For the text-containing cell, return its midpoint in [x, y] coordinate format. 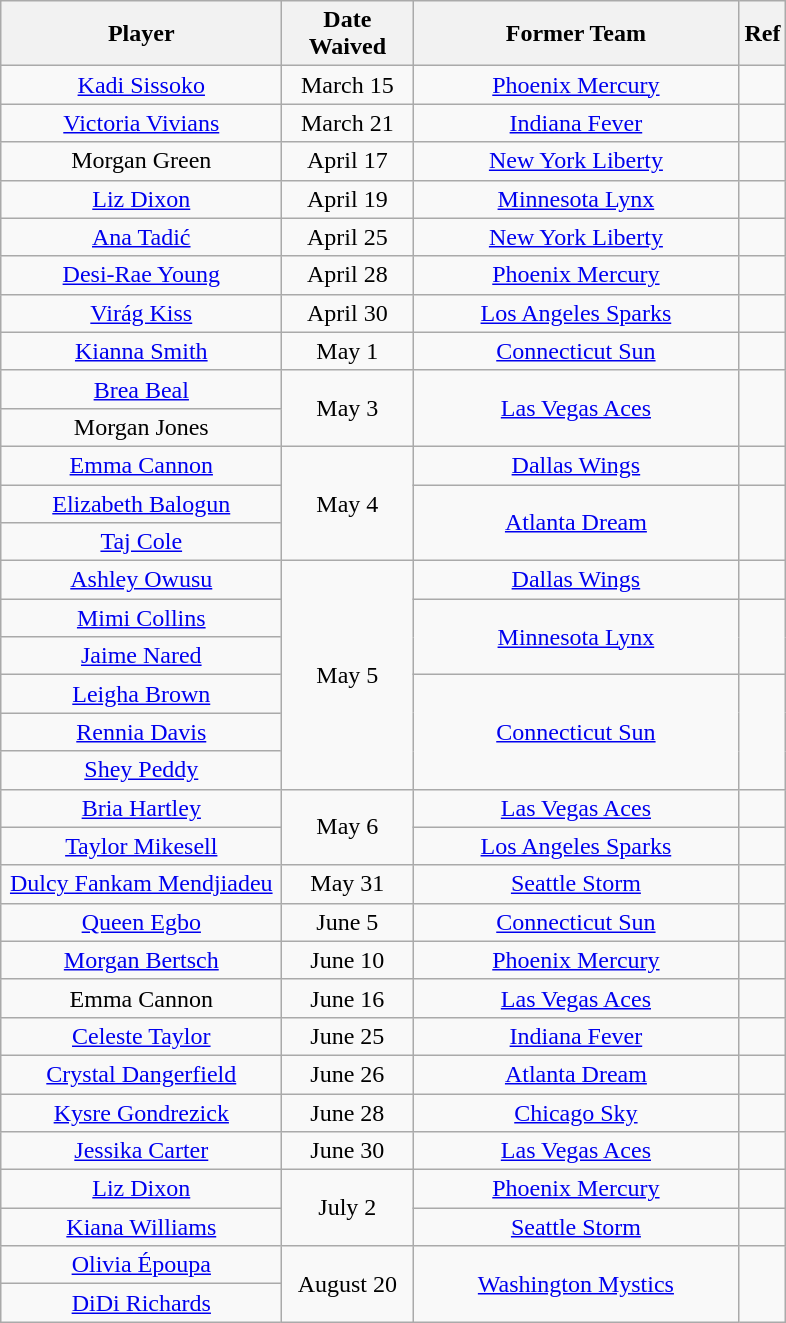
Virág Kiss [142, 313]
Ref [762, 34]
May 6 [348, 827]
May 31 [348, 884]
Bria Hartley [142, 808]
Brea Beal [142, 389]
Player [142, 34]
Date Waived [348, 34]
Dulcy Fankam Mendjiadeu [142, 884]
Ashley Owusu [142, 580]
August 20 [348, 1284]
Chicago Sky [576, 1113]
May 3 [348, 408]
Kianna Smith [142, 351]
Crystal Dangerfield [142, 1074]
Leigha Brown [142, 694]
Olivia Époupa [142, 1265]
Ana Tadić [142, 237]
April 17 [348, 161]
Celeste Taylor [142, 1036]
DiDi Richards [142, 1303]
June 16 [348, 998]
Kiana Williams [142, 1227]
Queen Egbo [142, 922]
Morgan Green [142, 161]
Jaime Nared [142, 656]
Mimi Collins [142, 618]
May 5 [348, 675]
June 10 [348, 960]
June 28 [348, 1113]
Kadi Sissoko [142, 85]
Jessika Carter [142, 1151]
Former Team [576, 34]
Victoria Vivians [142, 123]
May 1 [348, 351]
June 30 [348, 1151]
Elizabeth Balogun [142, 503]
Rennia Davis [142, 732]
March 15 [348, 85]
June 25 [348, 1036]
Shey Peddy [142, 770]
April 25 [348, 237]
April 28 [348, 275]
Morgan Jones [142, 427]
June 26 [348, 1074]
Taylor Mikesell [142, 846]
Kysre Gondrezick [142, 1113]
Taj Cole [142, 542]
July 2 [348, 1208]
March 21 [348, 123]
June 5 [348, 922]
April 19 [348, 199]
Desi-Rae Young [142, 275]
Washington Mystics [576, 1284]
April 30 [348, 313]
May 4 [348, 503]
Morgan Bertsch [142, 960]
